Return the (x, y) coordinate for the center point of the cell that contains the specified text.  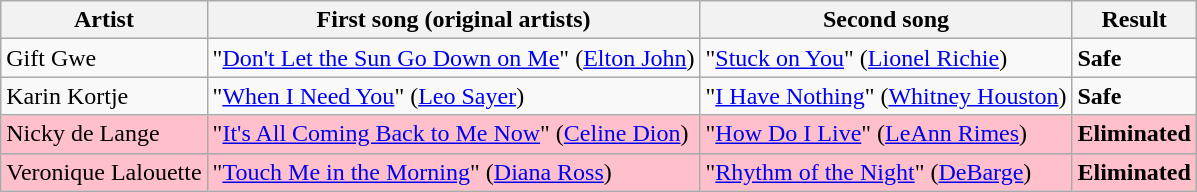
"How Do I Live" (LeAnn Rimes) (886, 134)
Karin Kortje (104, 96)
First song (original artists) (454, 20)
"Touch Me in the Morning" (Diana Ross) (454, 172)
Veronique Lalouette (104, 172)
Nicky de Lange (104, 134)
"Stuck on You" (Lionel Richie) (886, 58)
"I Have Nothing" (Whitney Houston) (886, 96)
"Don't Let the Sun Go Down on Me" (Elton John) (454, 58)
Artist (104, 20)
"It's All Coming Back to Me Now" (Celine Dion) (454, 134)
Second song (886, 20)
"Rhythm of the Night" (DeBarge) (886, 172)
Gift Gwe (104, 58)
Result (1134, 20)
"When I Need You" (Leo Sayer) (454, 96)
